Return (X, Y) of the center of cell containing provided text 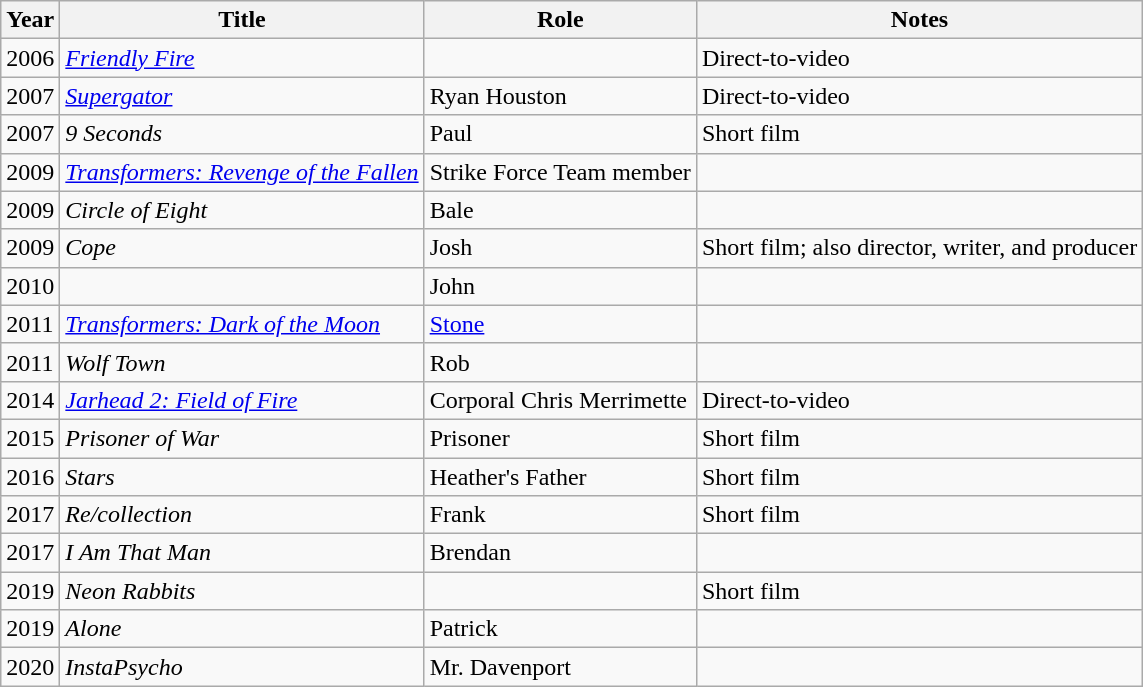
I Am That Man (242, 553)
Year (30, 20)
Ryan Houston (560, 96)
Prisoner (560, 438)
Strike Force Team member (560, 172)
2010 (30, 286)
Supergator (242, 96)
Rob (560, 362)
InstaPsycho (242, 667)
Transformers: Dark of the Moon (242, 324)
Bale (560, 210)
2015 (30, 438)
Stars (242, 477)
Short film; also director, writer, and producer (919, 248)
2016 (30, 477)
Role (560, 20)
Corporal Chris Merrimette (560, 400)
Circle of Eight (242, 210)
Friendly Fire (242, 58)
Transformers: Revenge of the Fallen (242, 172)
Alone (242, 629)
2006 (30, 58)
Josh (560, 248)
Patrick (560, 629)
Notes (919, 20)
Wolf Town (242, 362)
Title (242, 20)
Re/collection (242, 515)
Jarhead 2: Field of Fire (242, 400)
Cope (242, 248)
John (560, 286)
9 Seconds (242, 134)
Stone (560, 324)
Neon Rabbits (242, 591)
Brendan (560, 553)
2020 (30, 667)
Paul (560, 134)
Mr. Davenport (560, 667)
2014 (30, 400)
Prisoner of War (242, 438)
Frank (560, 515)
Heather's Father (560, 477)
